Determine the (X, Y) coordinate at the center of the cell enclosing the given text.  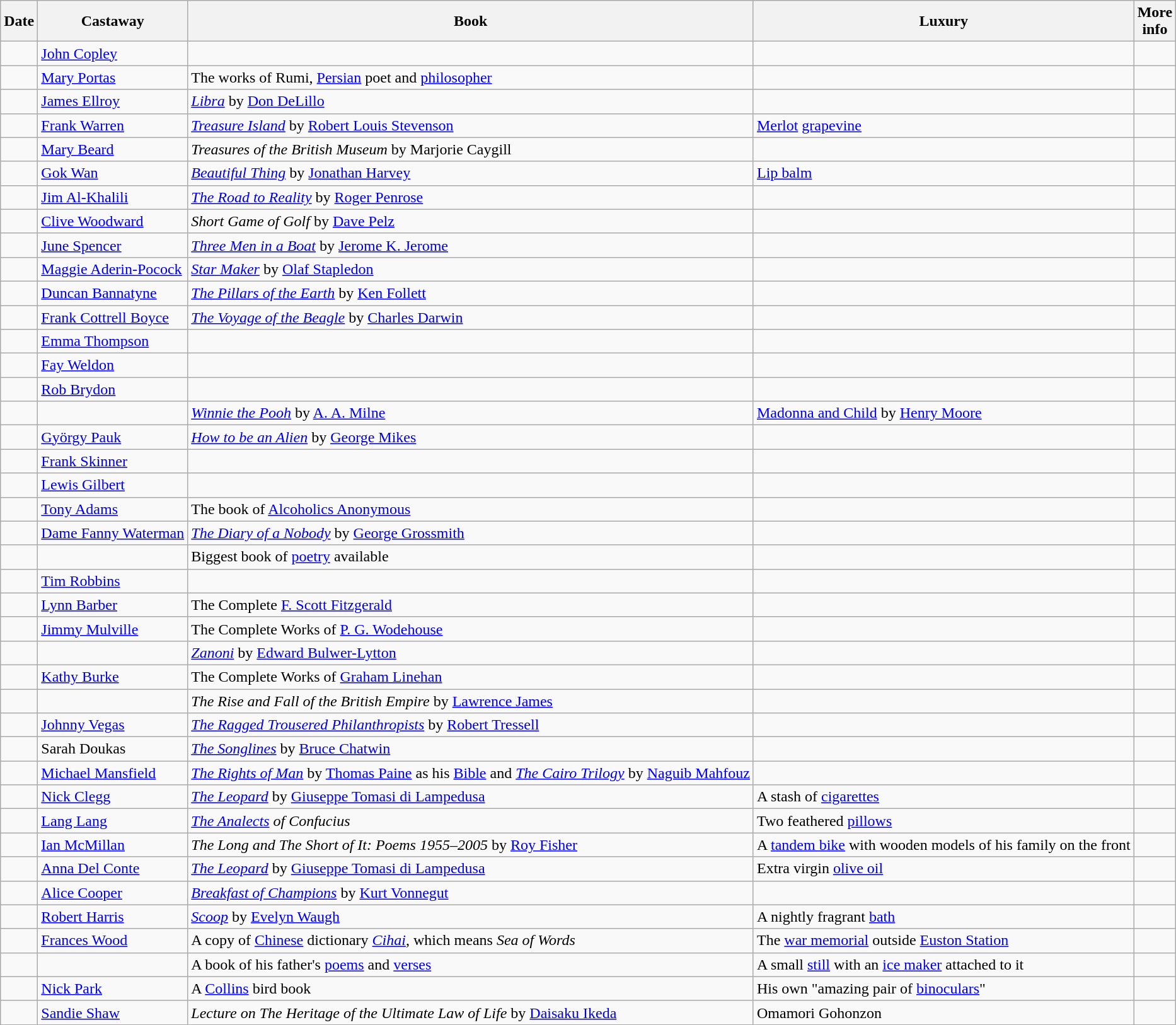
Sandie Shaw (113, 1012)
Beautiful Thing by Jonathan Harvey (471, 173)
Book (471, 21)
Biggest book of poetry available (471, 557)
Frank Cottrell Boyce (113, 317)
The Diary of a Nobody by George Grossmith (471, 533)
The Rise and Fall of the British Empire by Lawrence James (471, 701)
Frank Skinner (113, 461)
A book of his father's poems and verses (471, 965)
The Analects of Confucius (471, 821)
Tony Adams (113, 509)
Two feathered pillows (943, 821)
A stash of cigarettes (943, 797)
A copy of Chinese dictionary Cihai, which means Sea of Words (471, 941)
Alice Cooper (113, 893)
Moreinfo (1155, 21)
Omamori Gohonzon (943, 1012)
Breakfast of Champions by Kurt Vonnegut (471, 893)
The Complete F. Scott Fitzgerald (471, 605)
The Long and The Short of It: Poems 1955–2005 by Roy Fisher (471, 845)
June Spencer (113, 245)
Gok Wan (113, 173)
A tandem bike with wooden models of his family on the front (943, 845)
The Pillars of the Earth by Ken Follett (471, 293)
Nick Clegg (113, 797)
Merlot grapevine (943, 125)
A Collins bird book (471, 988)
Sarah Doukas (113, 749)
Frances Wood (113, 941)
Robert Harris (113, 917)
Winnie the Pooh by A. A. Milne (471, 413)
Lip balm (943, 173)
György Pauk (113, 437)
Fay Weldon (113, 365)
Michael Mansfield (113, 773)
Lynn Barber (113, 605)
The book of Alcoholics Anonymous (471, 509)
The Rights of Man by Thomas Paine as his Bible and The Cairo Trilogy by Naguib Mahfouz (471, 773)
A nightly fragrant bath (943, 917)
Short Game of Golf by Dave Pelz (471, 221)
Mary Portas (113, 77)
Jim Al-Khalili (113, 197)
Lecture on The Heritage of the Ultimate Law of Life by Daisaku Ikeda (471, 1012)
Frank Warren (113, 125)
Maggie Aderin-Pocock (113, 269)
Kathy Burke (113, 677)
Tim Robbins (113, 581)
Treasure Island by Robert Louis Stevenson (471, 125)
Duncan Bannatyne (113, 293)
Lewis Gilbert (113, 485)
Luxury (943, 21)
Madonna and Child by Henry Moore (943, 413)
Mary Beard (113, 149)
Treasures of the British Museum by Marjorie Caygill (471, 149)
Libra by Don DeLillo (471, 101)
Lang Lang (113, 821)
The Voyage of the Beagle by Charles Darwin (471, 317)
The Road to Reality by Roger Penrose (471, 197)
Emma Thompson (113, 341)
Jimmy Mulville (113, 629)
Johnny Vegas (113, 725)
Anna Del Conte (113, 869)
The Complete Works of P. G. Wodehouse (471, 629)
The Songlines by Bruce Chatwin (471, 749)
Dame Fanny Waterman (113, 533)
James Ellroy (113, 101)
His own "amazing pair of binoculars" (943, 988)
Date (19, 21)
Ian McMillan (113, 845)
The works of Rumi, Persian poet and philosopher (471, 77)
A small still with an ice maker attached to it (943, 965)
Scoop by Evelyn Waugh (471, 917)
Clive Woodward (113, 221)
Nick Park (113, 988)
The war memorial outside Euston Station (943, 941)
The Complete Works of Graham Linehan (471, 677)
Extra virgin olive oil (943, 869)
Castaway (113, 21)
Star Maker by Olaf Stapledon (471, 269)
The Ragged Trousered Philanthropists by Robert Tressell (471, 725)
Three Men in a Boat by Jerome K. Jerome (471, 245)
Rob Brydon (113, 389)
How to be an Alien by George Mikes (471, 437)
Zanoni by Edward Bulwer-Lytton (471, 653)
John Copley (113, 54)
